Extract the [x, y] coordinate from the center of the cell holding the provided text.  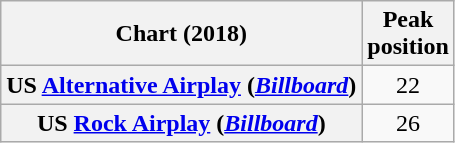
26 [408, 123]
22 [408, 85]
Chart (2018) [182, 34]
US Alternative Airplay (Billboard) [182, 85]
Peakposition [408, 34]
US Rock Airplay (Billboard) [182, 123]
